Locate the cell with the specified text and output its (x, y) center coordinate. 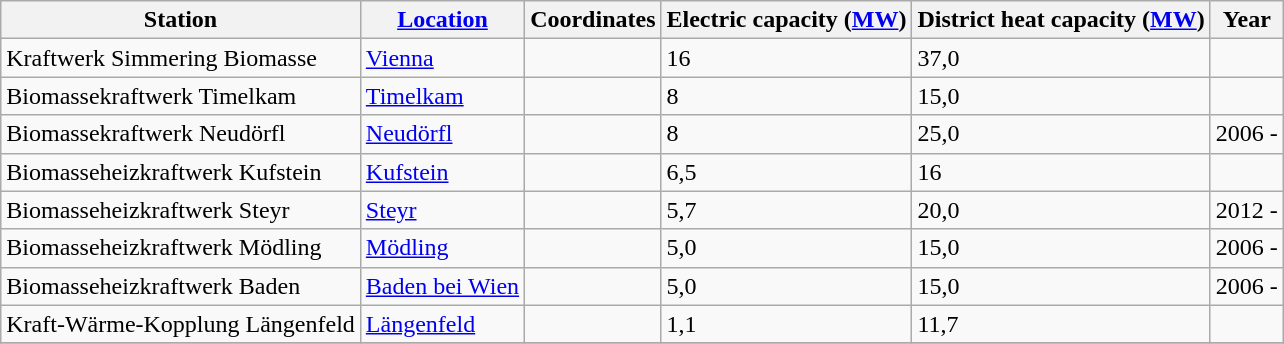
Vienna (442, 58)
37,0 (1061, 58)
Kufstein (442, 172)
Kraft-Wärme-Kopplung Längenfeld (181, 324)
Biomassekraftwerk Neudörfl (181, 134)
6,5 (786, 172)
Biomasseheizkraftwerk Baden (181, 286)
Baden bei Wien (442, 286)
Biomassekraftwerk Timelkam (181, 96)
Coordinates (593, 20)
Mödling (442, 248)
20,0 (1061, 210)
Electric capacity (MW) (786, 20)
Längenfeld (442, 324)
Location (442, 20)
11,7 (1061, 324)
2012 - (1246, 210)
Steyr (442, 210)
Biomasseheizkraftwerk Steyr (181, 210)
1,1 (786, 324)
Year (1246, 20)
25,0 (1061, 134)
District heat capacity (MW) (1061, 20)
Timelkam (442, 96)
Station (181, 20)
Biomasseheizkraftwerk Kufstein (181, 172)
Kraftwerk Simmering Biomasse (181, 58)
Neudörfl (442, 134)
5,7 (786, 210)
Biomasseheizkraftwerk Mödling (181, 248)
